Search for the cell housing the specified text and yield its [X, Y] center coordinate. 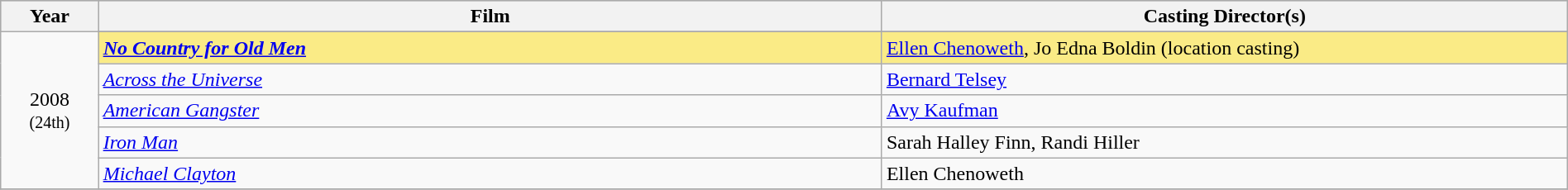
Iron Man [490, 142]
Sarah Halley Finn, Randi Hiller [1224, 142]
Casting Director(s) [1224, 17]
Michael Clayton [490, 173]
Avy Kaufman [1224, 111]
2008(24th) [50, 111]
Year [50, 17]
Ellen Chenoweth, Jo Edna Boldin (location casting) [1224, 48]
Bernard Telsey [1224, 79]
No Country for Old Men [490, 48]
American Gangster [490, 111]
Film [490, 17]
Across the Universe [490, 79]
Ellen Chenoweth [1224, 173]
